Pinpoint the cell where the given text exists, returning its (X, Y) midpoint coordinate. 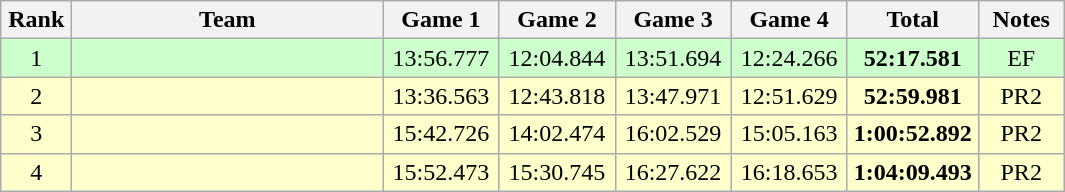
1:04:09.493 (912, 172)
1 (36, 58)
52:59.981 (912, 96)
3 (36, 134)
Rank (36, 20)
12:51.629 (789, 96)
15:30.745 (557, 172)
EF (1021, 58)
12:43.818 (557, 96)
16:02.529 (673, 134)
13:51.694 (673, 58)
Total (912, 20)
1:00:52.892 (912, 134)
12:24.266 (789, 58)
52:17.581 (912, 58)
14:02.474 (557, 134)
4 (36, 172)
Game 3 (673, 20)
Game 1 (441, 20)
12:04.844 (557, 58)
Notes (1021, 20)
15:42.726 (441, 134)
16:27.622 (673, 172)
Team (228, 20)
15:05.163 (789, 134)
2 (36, 96)
Game 2 (557, 20)
13:36.563 (441, 96)
16:18.653 (789, 172)
13:56.777 (441, 58)
13:47.971 (673, 96)
Game 4 (789, 20)
15:52.473 (441, 172)
